Capture the cell that displays the provided text and extract its (X, Y) central coordinate. 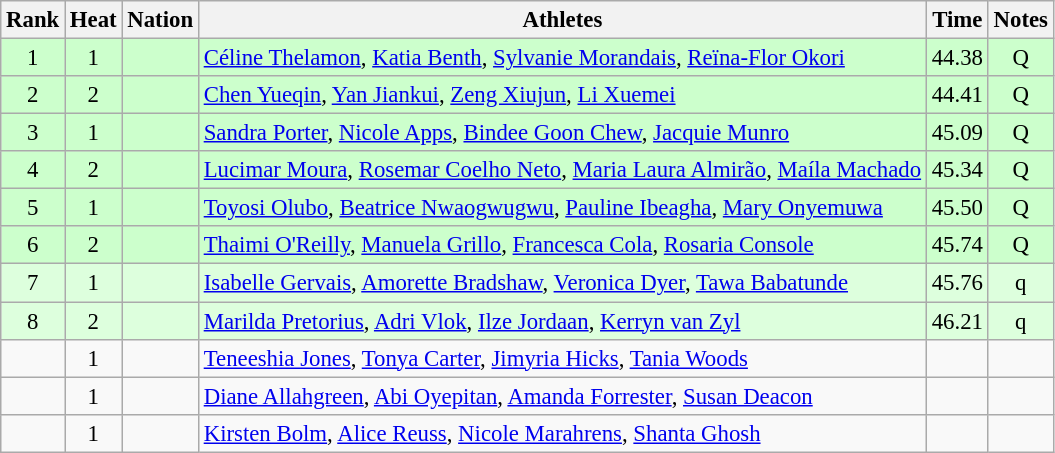
Notes (1020, 20)
Athletes (562, 20)
44.38 (957, 58)
3 (33, 133)
45.76 (957, 283)
45.74 (957, 245)
Céline Thelamon, Katia Benth, Sylvanie Morandais, Reïna-Flor Okori (562, 58)
Rank (33, 20)
Teneeshia Jones, Tonya Carter, Jimyria Hicks, Tania Woods (562, 358)
7 (33, 283)
8 (33, 321)
Toyosi Olubo, Beatrice Nwaogwugwu, Pauline Ibeagha, Mary Onyemuwa (562, 208)
Heat (94, 20)
5 (33, 208)
6 (33, 245)
Isabelle Gervais, Amorette Bradshaw, Veronica Dyer, Tawa Babatunde (562, 283)
45.50 (957, 208)
Kirsten Bolm, Alice Reuss, Nicole Marahrens, Shanta Ghosh (562, 433)
Chen Yueqin, Yan Jiankui, Zeng Xiujun, Li Xuemei (562, 95)
Marilda Pretorius, Adri Vlok, Ilze Jordaan, Kerryn van Zyl (562, 321)
Sandra Porter, Nicole Apps, Bindee Goon Chew, Jacquie Munro (562, 133)
44.41 (957, 95)
Diane Allahgreen, Abi Oyepitan, Amanda Forrester, Susan Deacon (562, 396)
45.09 (957, 133)
45.34 (957, 170)
Time (957, 20)
Nation (160, 20)
4 (33, 170)
Lucimar Moura, Rosemar Coelho Neto, Maria Laura Almirão, Maíla Machado (562, 170)
46.21 (957, 321)
Thaimi O'Reilly, Manuela Grillo, Francesca Cola, Rosaria Console (562, 245)
